Return (x, y) of the center of cell containing provided text 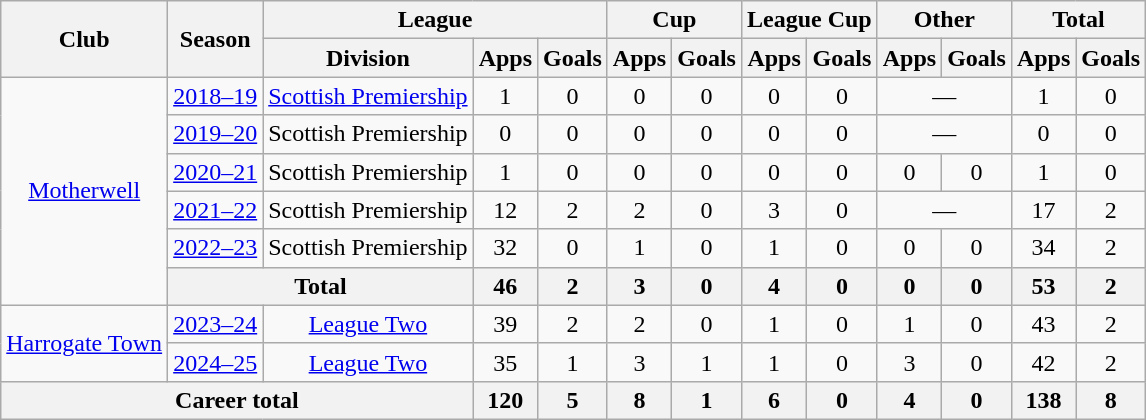
32 (505, 248)
2019–20 (216, 134)
Cup (674, 20)
53 (1043, 286)
Harrogate Town (84, 343)
Career total (237, 400)
Motherwell (84, 191)
2022–23 (216, 248)
2023–24 (216, 324)
Other (944, 20)
138 (1043, 400)
35 (505, 362)
Season (216, 39)
17 (1043, 210)
5 (573, 400)
12 (505, 210)
Club (84, 39)
2020–21 (216, 172)
34 (1043, 248)
43 (1043, 324)
League (436, 20)
2021–22 (216, 210)
6 (774, 400)
League Cup (809, 20)
42 (1043, 362)
Division (368, 58)
46 (505, 286)
2018–19 (216, 96)
120 (505, 400)
39 (505, 324)
2024–25 (216, 362)
